From the cell containing the given text, extract its center point as (x, y) coordinate. 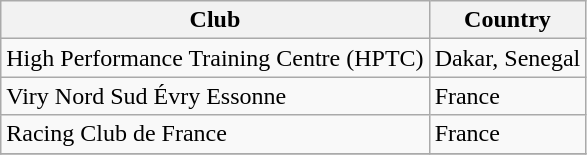
Club (215, 20)
High Performance Training Centre (HPTC) (215, 58)
Racing Club de France (215, 134)
Viry Nord Sud Évry Essonne (215, 96)
Country (508, 20)
Dakar, Senegal (508, 58)
